Pinpoint the cell where the given text exists, returning its (x, y) midpoint coordinate. 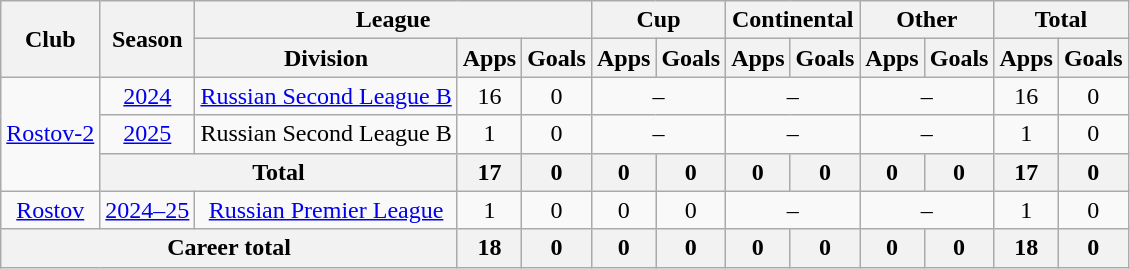
Division (326, 58)
2025 (148, 134)
Rostov (50, 210)
Club (50, 39)
Career total (229, 248)
Cup (658, 20)
2024 (148, 96)
Other (927, 20)
Russian Premier League (326, 210)
2024–25 (148, 210)
Season (148, 39)
Continental (793, 20)
League (394, 20)
Rostov-2 (50, 134)
